Provide the (X, Y) coordinate of the cell's center where the given text is located.  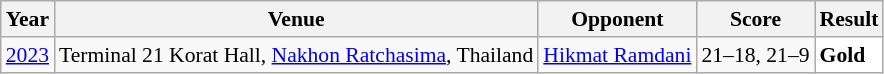
21–18, 21–9 (755, 55)
Terminal 21 Korat Hall, Nakhon Ratchasima, Thailand (296, 55)
Score (755, 19)
Opponent (617, 19)
Year (28, 19)
Result (850, 19)
Venue (296, 19)
2023 (28, 55)
Gold (850, 55)
Hikmat Ramdani (617, 55)
